Provide the [X, Y] coordinate of the cell's center where the given text is located.  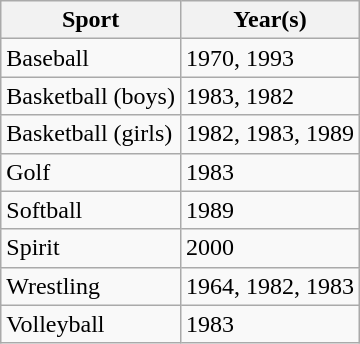
Year(s) [270, 20]
Basketball (girls) [91, 134]
1970, 1993 [270, 58]
Volleyball [91, 324]
Wrestling [91, 286]
2000 [270, 248]
1983, 1982 [270, 96]
1989 [270, 210]
Baseball [91, 58]
Softball [91, 210]
Basketball (boys) [91, 96]
Sport [91, 20]
Spirit [91, 248]
1982, 1983, 1989 [270, 134]
Golf [91, 172]
1964, 1982, 1983 [270, 286]
